Detect which cell encompasses the target text, then output its (x, y) center coordinate. 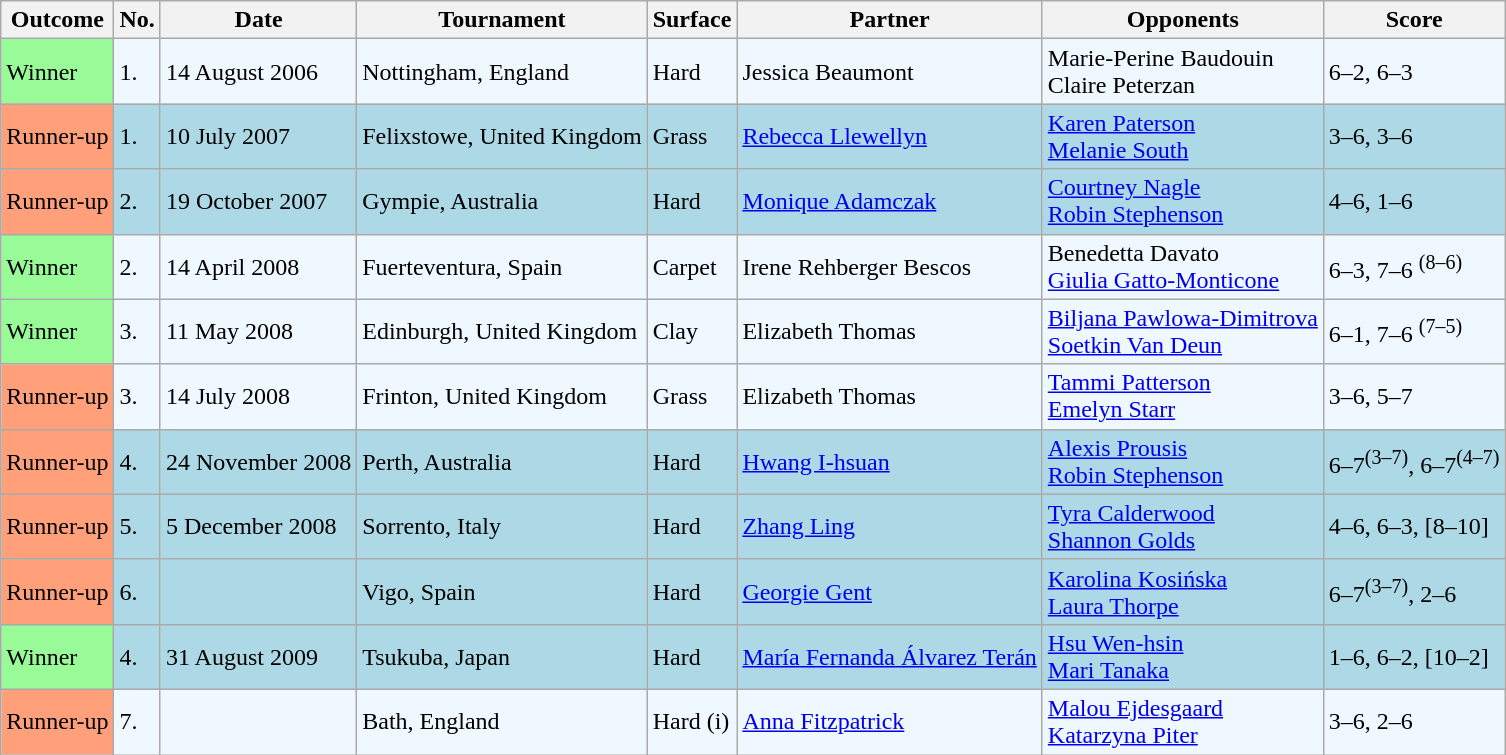
Alexis Prousis Robin Stephenson (1182, 462)
5. (137, 526)
3–6, 3–6 (1414, 136)
Edinburgh, United Kingdom (502, 332)
Irene Rehberger Bescos (890, 266)
Georgie Gent (890, 592)
4–6, 6–3, [8–10] (1414, 526)
Marie-Perine Baudouin Claire Peterzan (1182, 72)
Zhang Ling (890, 526)
Monique Adamczak (890, 202)
Nottingham, England (502, 72)
Score (1414, 20)
Jessica Beaumont (890, 72)
24 November 2008 (258, 462)
7. (137, 722)
Clay (692, 332)
6–7(3–7), 2–6 (1414, 592)
Carpet (692, 266)
Tammi Patterson Emelyn Starr (1182, 396)
3–6, 2–6 (1414, 722)
Fuerteventura, Spain (502, 266)
4–6, 1–6 (1414, 202)
Biljana Pawlowa-Dimitrova Soetkin Van Deun (1182, 332)
Rebecca Llewellyn (890, 136)
Bath, England (502, 722)
31 August 2009 (258, 656)
6. (137, 592)
6–3, 7–6 (8–6) (1414, 266)
Vigo, Spain (502, 592)
Hard (i) (692, 722)
14 August 2006 (258, 72)
Sorrento, Italy (502, 526)
Tyra Calderwood Shannon Golds (1182, 526)
14 July 2008 (258, 396)
Felixstowe, United Kingdom (502, 136)
No. (137, 20)
Gympie, Australia (502, 202)
14 April 2008 (258, 266)
Anna Fitzpatrick (890, 722)
Opponents (1182, 20)
Frinton, United Kingdom (502, 396)
Outcome (58, 20)
Hsu Wen-hsin Mari Tanaka (1182, 656)
Tournament (502, 20)
5 December 2008 (258, 526)
Karen Paterson Melanie South (1182, 136)
11 May 2008 (258, 332)
1–6, 6–2, [10–2] (1414, 656)
Perth, Australia (502, 462)
19 October 2007 (258, 202)
María Fernanda Álvarez Terán (890, 656)
Karolina Kosińska Laura Thorpe (1182, 592)
6–1, 7–6 (7–5) (1414, 332)
Malou Ejdesgaard Katarzyna Piter (1182, 722)
Tsukuba, Japan (502, 656)
Date (258, 20)
10 July 2007 (258, 136)
6–7(3–7), 6–7(4–7) (1414, 462)
Courtney Nagle Robin Stephenson (1182, 202)
6–2, 6–3 (1414, 72)
Surface (692, 20)
Benedetta Davato Giulia Gatto-Monticone (1182, 266)
Hwang I-hsuan (890, 462)
3–6, 5–7 (1414, 396)
Partner (890, 20)
